Extract the [x, y] coordinate from the center of the cell holding the provided text.  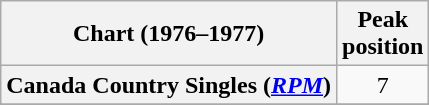
Chart (1976–1977) [169, 34]
Canada Country Singles (RPM) [169, 85]
7 [383, 85]
Peak position [383, 34]
